Detect which cell encompasses the target text, then output its (X, Y) center coordinate. 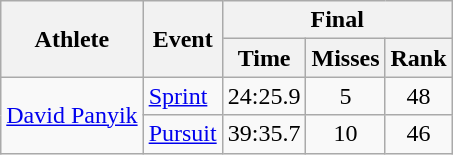
48 (418, 96)
Misses (346, 58)
39:35.7 (264, 134)
Final (337, 20)
Rank (418, 58)
Time (264, 58)
Pursuit (182, 134)
10 (346, 134)
46 (418, 134)
24:25.9 (264, 96)
5 (346, 96)
Event (182, 39)
David Panyik (72, 115)
Sprint (182, 96)
Athlete (72, 39)
